From the cell containing the given text, extract its center point as [X, Y] coordinate. 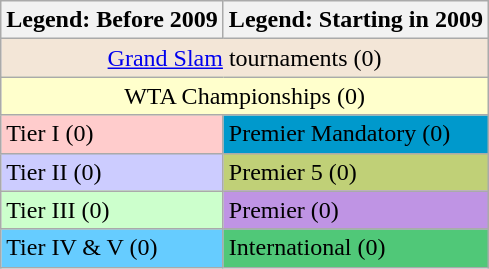
Tier III (0) [112, 210]
Tier II (0) [112, 172]
Tier IV & V (0) [112, 248]
Tier I (0) [112, 134]
Grand Slam tournaments (0) [245, 58]
Legend: Before 2009 [112, 20]
Premier 5 (0) [356, 172]
Premier Mandatory (0) [356, 134]
International (0) [356, 248]
Legend: Starting in 2009 [356, 20]
Premier (0) [356, 210]
WTA Championships (0) [245, 96]
